Identify which cell holds the provided text, then report its (X, Y) central coordinate. 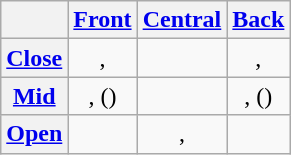
Mid (34, 96)
Close (34, 58)
Front (102, 20)
Open (34, 134)
Central (182, 20)
Back (258, 20)
